Find where the given text appears and provide that cell's center as (X, Y) coordinate. 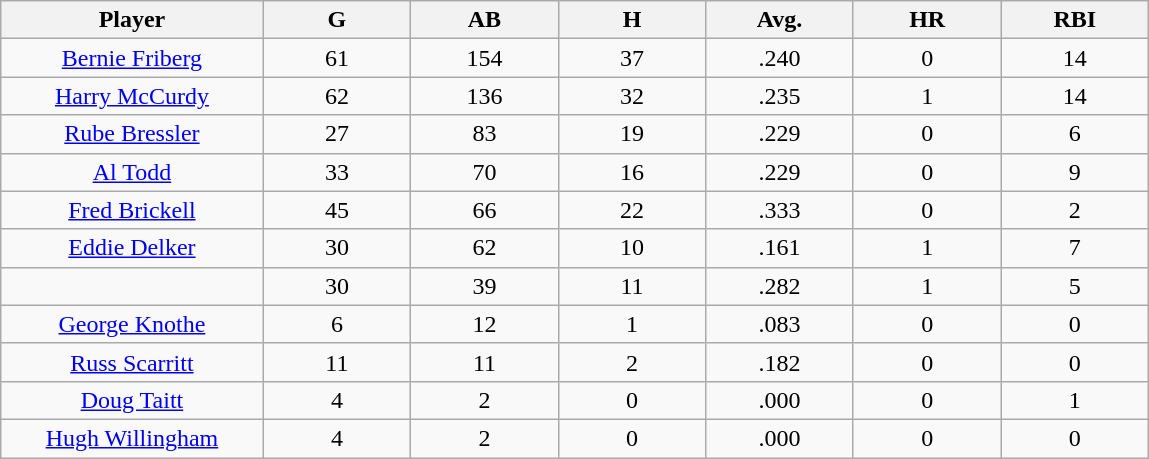
.333 (780, 210)
10 (632, 248)
66 (485, 210)
.240 (780, 58)
.083 (780, 324)
7 (1075, 248)
32 (632, 96)
Avg. (780, 20)
39 (485, 286)
.161 (780, 248)
Player (132, 20)
H (632, 20)
.235 (780, 96)
5 (1075, 286)
45 (337, 210)
22 (632, 210)
27 (337, 134)
Al Todd (132, 172)
Russ Scarritt (132, 362)
61 (337, 58)
Harry McCurdy (132, 96)
.282 (780, 286)
HR (927, 20)
154 (485, 58)
AB (485, 20)
Fred Brickell (132, 210)
16 (632, 172)
RBI (1075, 20)
33 (337, 172)
70 (485, 172)
Eddie Delker (132, 248)
Bernie Friberg (132, 58)
Rube Bressler (132, 134)
Doug Taitt (132, 400)
12 (485, 324)
G (337, 20)
9 (1075, 172)
.182 (780, 362)
136 (485, 96)
Hugh Willingham (132, 438)
19 (632, 134)
37 (632, 58)
George Knothe (132, 324)
83 (485, 134)
